Identify which cell holds the provided text, then report its [x, y] central coordinate. 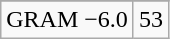
53 [150, 20]
GRAM −6.0 [68, 20]
